Pinpoint the cell where the given text exists, returning its (X, Y) midpoint coordinate. 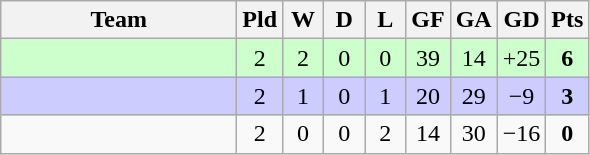
W (304, 20)
GD (522, 20)
Pld (260, 20)
+25 (522, 58)
−16 (522, 134)
−9 (522, 96)
20 (428, 96)
GA (474, 20)
3 (568, 96)
L (386, 20)
Pts (568, 20)
GF (428, 20)
39 (428, 58)
29 (474, 96)
Team (119, 20)
30 (474, 134)
D (344, 20)
6 (568, 58)
